Determine the [x, y] coordinate at the center of the cell enclosing the given text.  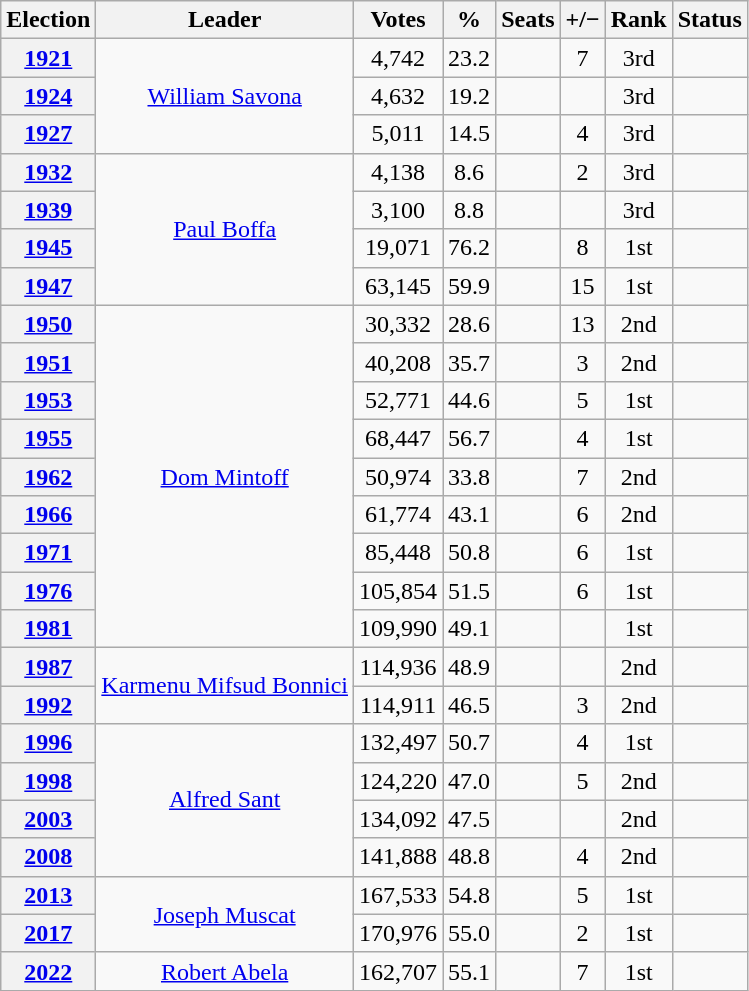
132,497 [398, 743]
1998 [48, 781]
8 [582, 248]
56.7 [470, 438]
Election [48, 20]
50.7 [470, 743]
+/− [582, 20]
3,100 [398, 210]
1992 [48, 705]
1950 [48, 324]
Dom Mintoff [225, 476]
5,011 [398, 134]
55.1 [470, 971]
1981 [48, 629]
114,911 [398, 705]
Status [710, 20]
52,771 [398, 400]
141,888 [398, 857]
1951 [48, 362]
Robert Abela [225, 971]
2022 [48, 971]
50.8 [470, 553]
William Savona [225, 96]
76.2 [470, 248]
124,220 [398, 781]
46.5 [470, 705]
30,332 [398, 324]
48.9 [470, 667]
43.1 [470, 515]
47.5 [470, 819]
4,632 [398, 96]
1962 [48, 477]
15 [582, 286]
13 [582, 324]
% [470, 20]
162,707 [398, 971]
167,533 [398, 895]
8.6 [470, 172]
44.6 [470, 400]
1927 [48, 134]
49.1 [470, 629]
Leader [225, 20]
35.7 [470, 362]
Seats [528, 20]
47.0 [470, 781]
19,071 [398, 248]
2013 [48, 895]
1966 [48, 515]
1955 [48, 438]
28.6 [470, 324]
134,092 [398, 819]
Votes [398, 20]
2017 [48, 933]
4,742 [398, 58]
109,990 [398, 629]
1945 [48, 248]
54.8 [470, 895]
1921 [48, 58]
2003 [48, 819]
170,976 [398, 933]
33.8 [470, 477]
55.0 [470, 933]
1987 [48, 667]
68,447 [398, 438]
1947 [48, 286]
Alfred Sant [225, 800]
1924 [48, 96]
1976 [48, 591]
85,448 [398, 553]
63,145 [398, 286]
50,974 [398, 477]
4,138 [398, 172]
1939 [48, 210]
2008 [48, 857]
Paul Boffa [225, 229]
61,774 [398, 515]
59.9 [470, 286]
23.2 [470, 58]
1932 [48, 172]
Karmenu Mifsud Bonnici [225, 686]
105,854 [398, 591]
1953 [48, 400]
51.5 [470, 591]
8.8 [470, 210]
48.8 [470, 857]
114,936 [398, 667]
1996 [48, 743]
Joseph Muscat [225, 914]
19.2 [470, 96]
40,208 [398, 362]
Rank [638, 20]
1971 [48, 553]
14.5 [470, 134]
